For the text-containing cell, return its midpoint in [x, y] coordinate format. 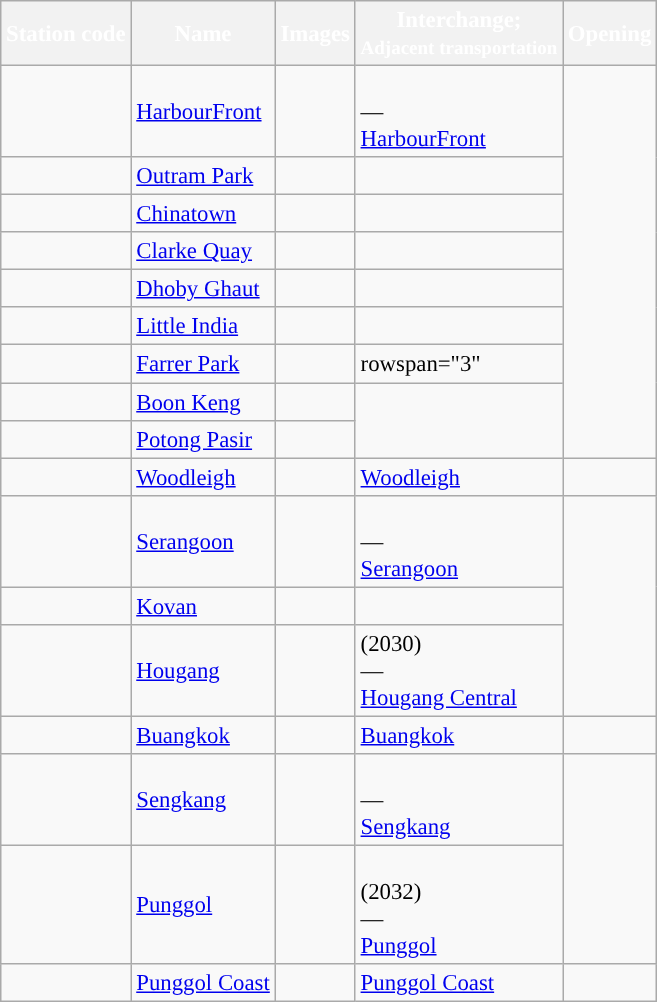
Name [203, 34]
Hougang [203, 671]
(2030)―Hougang Central [458, 671]
Chinatown [203, 214]
Potong Pasir [203, 439]
Boon Keng [203, 402]
―Sengkang [458, 800]
Clarke Quay [203, 251]
Images [315, 34]
Sengkang [203, 800]
rowspan="3" [458, 364]
Punggol [203, 904]
Outram Park [203, 176]
Farrer Park [203, 364]
(2032)―Punggol [458, 904]
Kovan [203, 606]
Interchange;Adjacent transportation [458, 34]
Station code [66, 34]
Dhoby Ghaut [203, 289]
―HarbourFront [458, 112]
Little India [203, 327]
Serangoon [203, 541]
Opening [610, 34]
HarbourFront [203, 112]
―Serangoon [458, 541]
